From the cell containing the given text, extract its center point as [X, Y] coordinate. 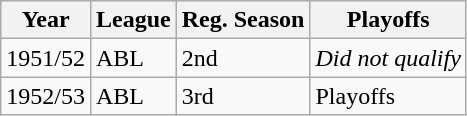
1952/53 [46, 96]
Year [46, 20]
3rd [243, 96]
League [133, 20]
2nd [243, 58]
1951/52 [46, 58]
Reg. Season [243, 20]
Did not qualify [388, 58]
